Locate the cell with the specified text and output its (x, y) center coordinate. 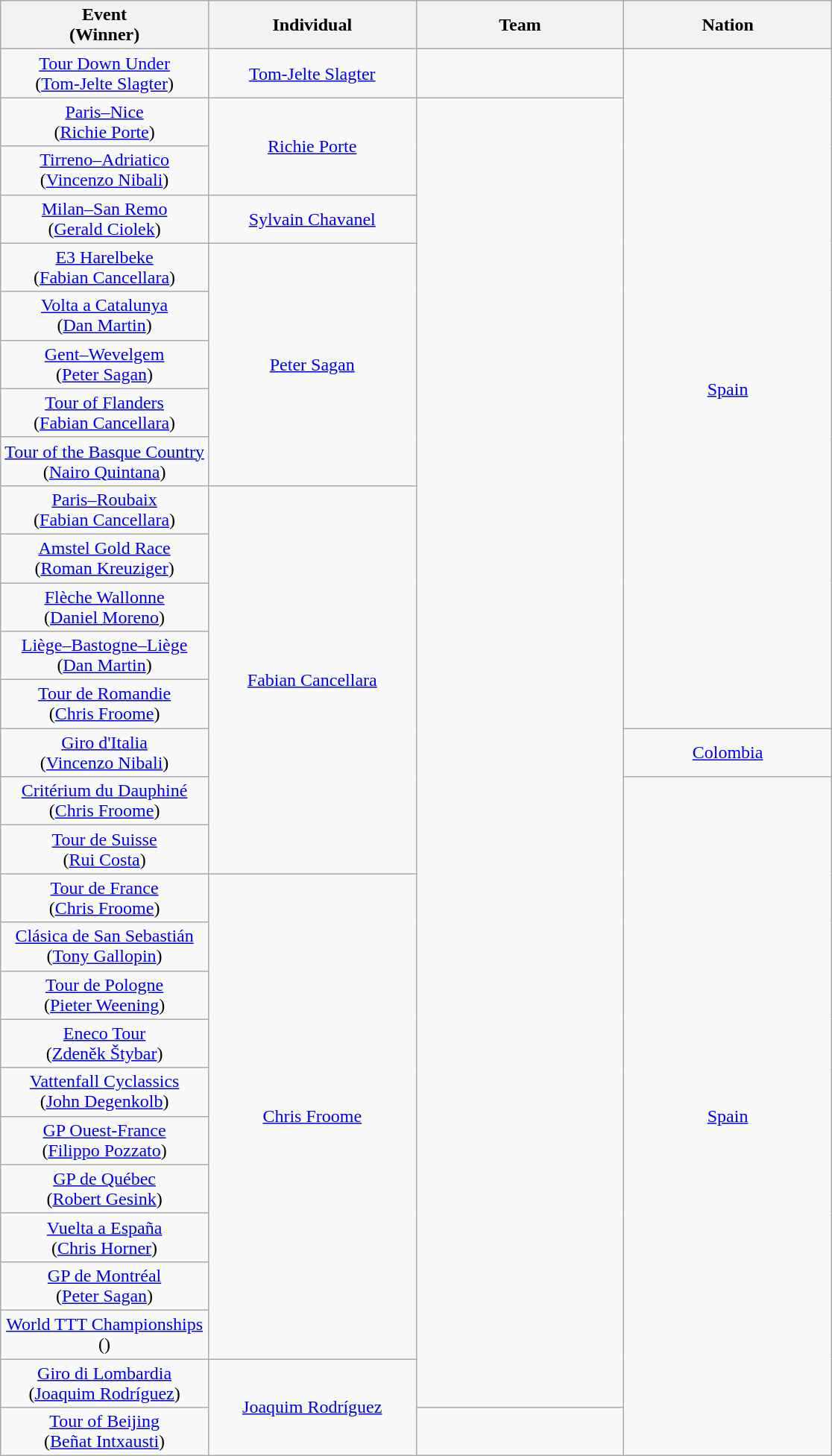
Flèche Wallonne(Daniel Moreno) (104, 607)
Tirreno–Adriatico(Vincenzo Nibali) (104, 170)
Clásica de San Sebastián(Tony Gallopin) (104, 947)
Fabian Cancellara (312, 679)
Tour of the Basque Country(Nairo Quintana) (104, 461)
GP Ouest-France(Filippo Pozzato) (104, 1141)
Paris–Nice(Richie Porte) (104, 122)
E3 Harelbeke(Fabian Cancellara) (104, 267)
Colombia (728, 753)
Volta a Catalunya(Dan Martin) (104, 316)
Joaquim Rodríguez (312, 1407)
Vattenfall Cyclassics(John Degenkolb) (104, 1091)
Peter Sagan (312, 364)
Amstel Gold Race(Roman Kreuziger) (104, 558)
Giro di Lombardia(Joaquim Rodríguez) (104, 1382)
Giro d'Italia(Vincenzo Nibali) (104, 753)
Individual (312, 25)
Team (520, 25)
Tour Down Under(Tom-Jelte Slagter) (104, 73)
World TTT Championships() (104, 1334)
Event(Winner) (104, 25)
Tour de France(Chris Froome) (104, 898)
Critérium du Dauphiné(Chris Froome) (104, 801)
Tom-Jelte Slagter (312, 73)
Milan–San Remo(Gerald Ciolek) (104, 219)
Richie Porte (312, 146)
GP de Montréal(Peter Sagan) (104, 1285)
Tour de Suisse(Rui Costa) (104, 850)
Tour of Beijing(Beñat Intxausti) (104, 1431)
Nation (728, 25)
Tour de Romandie(Chris Froome) (104, 704)
GP de Québec(Robert Gesink) (104, 1188)
Vuelta a España(Chris Horner) (104, 1238)
Tour of Flanders(Fabian Cancellara) (104, 413)
Eneco Tour(Zdeněk Štybar) (104, 1044)
Gent–Wevelgem(Peter Sagan) (104, 364)
Chris Froome (312, 1117)
Paris–Roubaix(Fabian Cancellara) (104, 510)
Tour de Pologne(Pieter Weening) (104, 995)
Sylvain Chavanel (312, 219)
Liège–Bastogne–Liège(Dan Martin) (104, 656)
